Find where the given text appears and provide that cell's center as [x, y] coordinate. 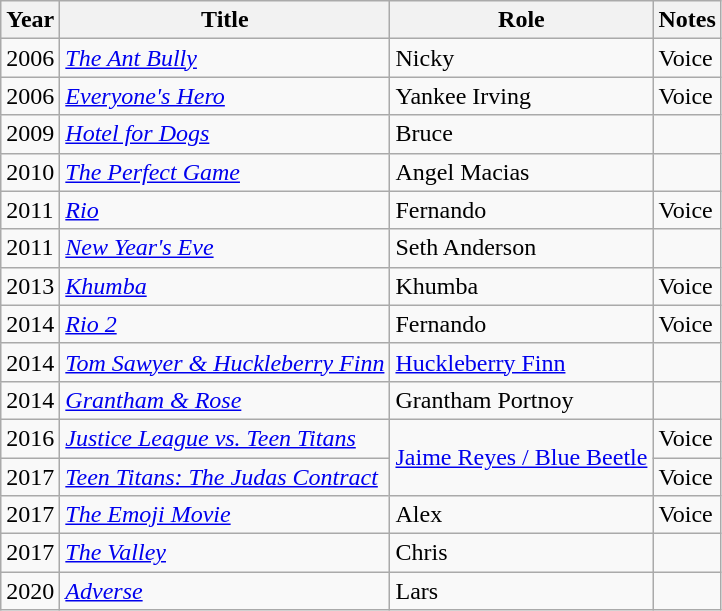
Jaime Reyes / Blue Beetle [522, 457]
The Perfect Game [225, 172]
Hotel for Dogs [225, 134]
The Ant Bully [225, 58]
2013 [30, 286]
Year [30, 20]
New Year's Eve [225, 248]
Title [225, 20]
Chris [522, 553]
Angel Macias [522, 172]
Teen Titans: The Judas Contract [225, 477]
Adverse [225, 591]
2010 [30, 172]
Role [522, 20]
Rio [225, 210]
Bruce [522, 134]
Seth Anderson [522, 248]
Grantham & Rose [225, 400]
2009 [30, 134]
The Valley [225, 553]
Nicky [522, 58]
Tom Sawyer & Huckleberry Finn [225, 362]
The Emoji Movie [225, 515]
Rio 2 [225, 324]
Notes [687, 20]
Yankee Irving [522, 96]
Justice League vs. Teen Titans [225, 438]
Grantham Portnoy [522, 400]
Everyone's Hero [225, 96]
Huckleberry Finn [522, 362]
2020 [30, 591]
Alex [522, 515]
Lars [522, 591]
2016 [30, 438]
